Pinpoint the cell where the given text exists, returning its [X, Y] midpoint coordinate. 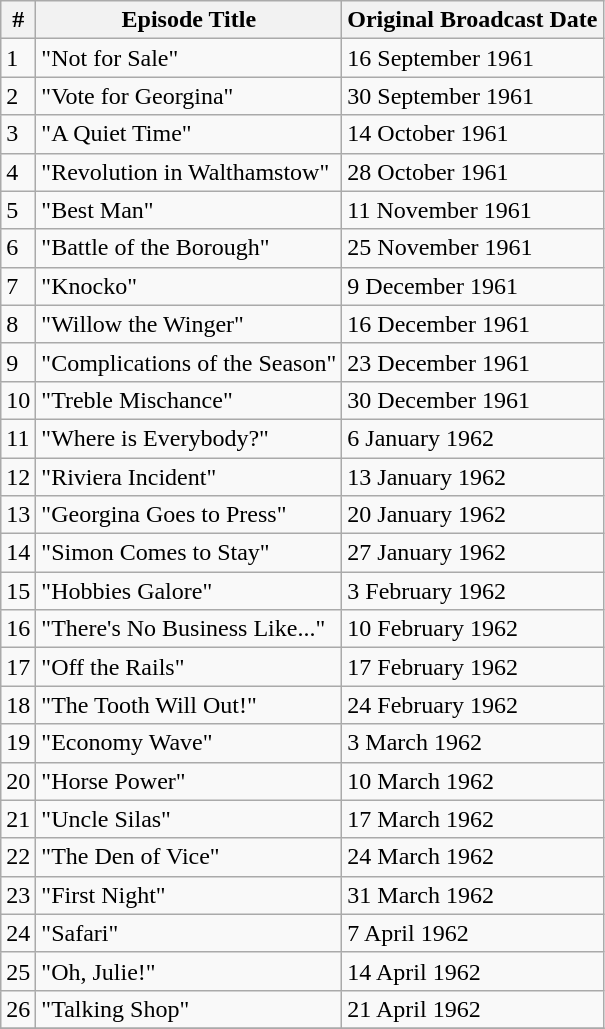
20 January 1962 [472, 515]
21 April 1962 [472, 1009]
"Best Man" [189, 210]
27 January 1962 [472, 553]
16 December 1961 [472, 324]
25 [18, 971]
14 October 1961 [472, 134]
20 [18, 781]
"Talking Shop" [189, 1009]
"Off the Rails" [189, 667]
"Georgina Goes to Press" [189, 515]
30 December 1961 [472, 400]
Episode Title [189, 20]
24 March 1962 [472, 857]
"Where is Everybody?" [189, 438]
"Complications of the Season" [189, 362]
7 April 1962 [472, 933]
# [18, 20]
25 November 1961 [472, 248]
13 [18, 515]
"Oh, Julie!" [189, 971]
"Uncle Silas" [189, 819]
11 [18, 438]
"Safari" [189, 933]
23 [18, 895]
9 [18, 362]
"Horse Power" [189, 781]
28 October 1961 [472, 172]
17 March 1962 [472, 819]
24 [18, 933]
26 [18, 1009]
"Knocko" [189, 286]
13 January 1962 [472, 477]
14 [18, 553]
"Economy Wave" [189, 743]
3 February 1962 [472, 591]
"There's No Business Like..." [189, 629]
"Not for Sale" [189, 58]
"Revolution in Walthamstow" [189, 172]
"Hobbies Galore" [189, 591]
3 March 1962 [472, 743]
3 [18, 134]
18 [18, 705]
"Vote for Georgina" [189, 96]
8 [18, 324]
17 February 1962 [472, 667]
16 September 1961 [472, 58]
"First Night" [189, 895]
23 December 1961 [472, 362]
9 December 1961 [472, 286]
21 [18, 819]
"A Quiet Time" [189, 134]
10 February 1962 [472, 629]
"The Den of Vice" [189, 857]
15 [18, 591]
"The Tooth Will Out!" [189, 705]
7 [18, 286]
14 April 1962 [472, 971]
5 [18, 210]
10 [18, 400]
30 September 1961 [472, 96]
4 [18, 172]
6 [18, 248]
1 [18, 58]
17 [18, 667]
10 March 1962 [472, 781]
22 [18, 857]
11 November 1961 [472, 210]
Original Broadcast Date [472, 20]
12 [18, 477]
"Treble Mischance" [189, 400]
2 [18, 96]
"Battle of the Borough" [189, 248]
24 February 1962 [472, 705]
16 [18, 629]
"Willow the Winger" [189, 324]
31 March 1962 [472, 895]
6 January 1962 [472, 438]
19 [18, 743]
"Simon Comes to Stay" [189, 553]
"Riviera Incident" [189, 477]
